Search for the cell housing the specified text and yield its (X, Y) center coordinate. 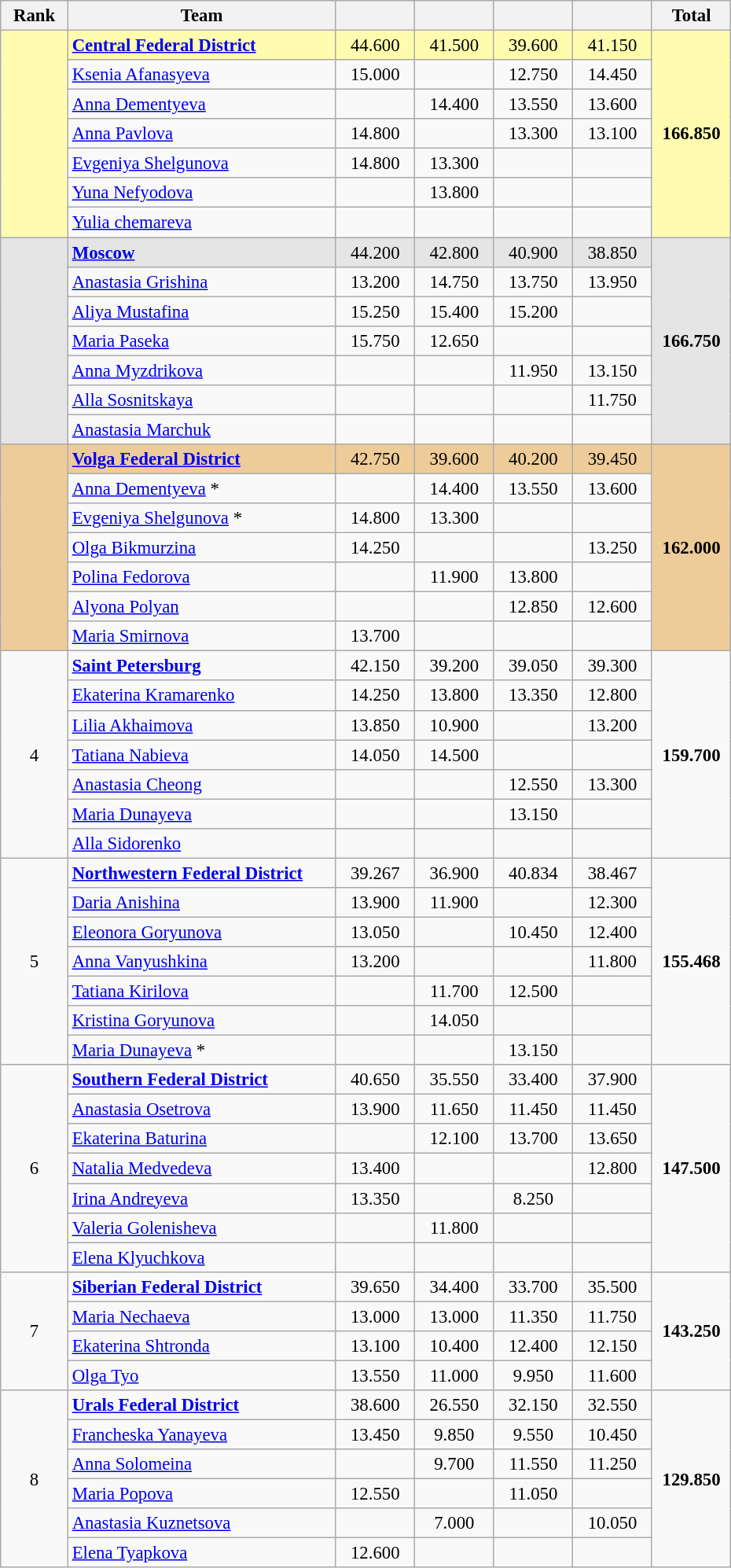
26.550 (454, 1405)
13.050 (376, 932)
Olga Bikmurzina (201, 548)
12.300 (613, 903)
Maria Nechaeva (201, 1316)
162.000 (692, 547)
39.450 (613, 459)
9.550 (533, 1434)
42.750 (376, 459)
Ekaterina Shtronda (201, 1346)
Anna Dementyeva * (201, 488)
Daria Anishina (201, 903)
Yuna Nefyodova (201, 193)
40.200 (533, 459)
13.950 (613, 282)
Anna Dementyeva (201, 105)
Anastasia Osetrova (201, 1110)
5 (35, 961)
13.750 (533, 282)
Maria Popova (201, 1494)
44.200 (376, 252)
12.850 (533, 607)
12.500 (533, 992)
7 (35, 1331)
Anastasia Marchuk (201, 429)
Irina Andreyeva (201, 1198)
15.400 (454, 311)
10.900 (454, 725)
Kristina Goryunova (201, 1021)
Polina Fedorova (201, 577)
Southern Federal District (201, 1080)
35.550 (454, 1080)
Evgeniya Shelgunova (201, 164)
15.250 (376, 311)
Natalia Medvedeva (201, 1169)
11.000 (454, 1375)
9.700 (454, 1464)
41.150 (613, 46)
Maria Dunayeva * (201, 1051)
Anna Myzdrikova (201, 370)
Urals Federal District (201, 1405)
39.050 (533, 666)
9.850 (454, 1434)
Rank (35, 16)
147.500 (692, 1169)
6 (35, 1169)
15.200 (533, 311)
166.850 (692, 134)
10.050 (613, 1523)
11.250 (613, 1464)
32.150 (533, 1405)
39.267 (376, 873)
13.400 (376, 1169)
10.400 (454, 1346)
9.950 (533, 1375)
Volga Federal District (201, 459)
44.600 (376, 46)
11.650 (454, 1110)
Anna Pavlova (201, 134)
Elena Klyuchkova (201, 1257)
Ekaterina Kramarenko (201, 696)
129.850 (692, 1479)
41.500 (454, 46)
42.800 (454, 252)
Anastasia Grishina (201, 282)
33.700 (533, 1286)
Francheska Yanayeva (201, 1434)
36.900 (454, 873)
Elena Tyapkova (201, 1553)
33.400 (533, 1080)
Tatiana Kirilova (201, 992)
13.250 (613, 548)
155.468 (692, 961)
Total (692, 16)
8 (35, 1479)
Team (201, 16)
159.700 (692, 755)
Anna Solomeina (201, 1464)
11.950 (533, 370)
13.850 (376, 725)
143.250 (692, 1331)
39.650 (376, 1286)
14.450 (613, 75)
40.900 (533, 252)
Tatiana Nabieva (201, 755)
11.600 (613, 1375)
Eleonora Goryunova (201, 932)
39.200 (454, 666)
Alla Sosnitskaya (201, 400)
14.500 (454, 755)
Central Federal District (201, 46)
13.650 (613, 1139)
11.050 (533, 1494)
42.150 (376, 666)
Aliya Mustafina (201, 311)
Anna Vanyushkina (201, 962)
Lilia Akhaimova (201, 725)
Alyona Polyan (201, 607)
38.467 (613, 873)
12.150 (613, 1346)
Northwestern Federal District (201, 873)
Maria Smirnova (201, 636)
Anastasia Cheong (201, 784)
15.000 (376, 75)
Yulia chemareva (201, 223)
11.350 (533, 1316)
32.550 (613, 1405)
40.650 (376, 1080)
11.550 (533, 1464)
Siberian Federal District (201, 1286)
Alla Sidorenko (201, 844)
Moscow (201, 252)
39.300 (613, 666)
37.900 (613, 1080)
34.400 (454, 1286)
7.000 (454, 1523)
12.750 (533, 75)
166.750 (692, 341)
Olga Tyo (201, 1375)
Saint Petersburg (201, 666)
40.834 (533, 873)
Valeria Golenisheva (201, 1228)
8.250 (533, 1198)
35.500 (613, 1286)
13.450 (376, 1434)
Ksenia Afanasyeva (201, 75)
Evgeniya Shelgunova * (201, 518)
11.700 (454, 992)
Maria Paseka (201, 340)
Maria Dunayeva (201, 814)
15.750 (376, 340)
38.600 (376, 1405)
12.650 (454, 340)
38.850 (613, 252)
Ekaterina Baturina (201, 1139)
Anastasia Kuznetsova (201, 1523)
14.750 (454, 282)
12.100 (454, 1139)
4 (35, 755)
